Provide the [x, y] coordinate of the cell's center where the given text is located.  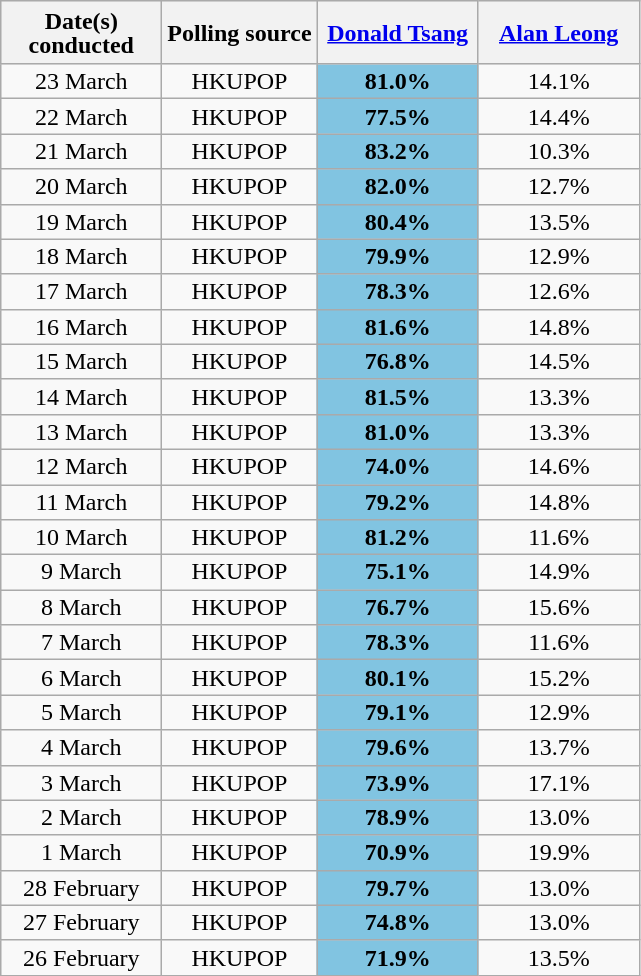
76.7% [398, 608]
75.1% [398, 572]
18 March [82, 256]
13.7% [558, 748]
17 March [82, 292]
14.9% [558, 572]
13 March [82, 432]
10 March [82, 538]
23 March [82, 82]
79.7% [398, 888]
8 March [82, 608]
79.9% [398, 256]
70.9% [398, 852]
73.9% [398, 782]
79.2% [398, 502]
22 March [82, 116]
71.9% [398, 958]
80.1% [398, 678]
74.0% [398, 466]
81.2% [398, 538]
79.6% [398, 748]
27 February [82, 922]
28 February [82, 888]
15 March [82, 362]
82.0% [398, 186]
26 February [82, 958]
79.1% [398, 712]
Date(s)conducted [82, 32]
83.2% [398, 152]
74.8% [398, 922]
12.6% [558, 292]
14.4% [558, 116]
21 March [82, 152]
7 March [82, 642]
81.5% [398, 396]
80.4% [398, 222]
5 March [82, 712]
Alan Leong [558, 32]
14.1% [558, 82]
78.9% [398, 818]
14 March [82, 396]
9 March [82, 572]
12 March [82, 466]
81.6% [398, 326]
17.1% [558, 782]
12.7% [558, 186]
19 March [82, 222]
10.3% [558, 152]
14.6% [558, 466]
76.8% [398, 362]
19.9% [558, 852]
16 March [82, 326]
6 March [82, 678]
11 March [82, 502]
15.2% [558, 678]
Polling source [240, 32]
Donald Tsang [398, 32]
2 March [82, 818]
3 March [82, 782]
14.5% [558, 362]
4 March [82, 748]
77.5% [398, 116]
15.6% [558, 608]
20 March [82, 186]
1 March [82, 852]
